From the cell containing the given text, extract its center point as (X, Y) coordinate. 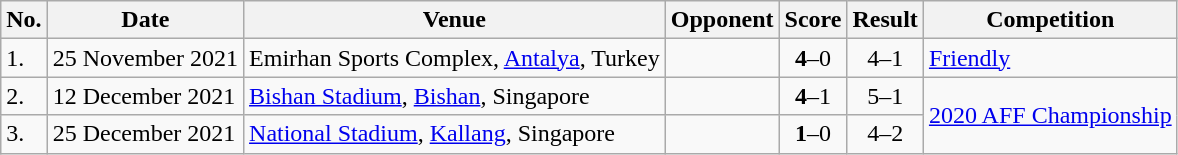
2020 AFF Championship (1050, 115)
Date (145, 20)
1. (24, 58)
4–0 (813, 58)
1–0 (813, 134)
4–2 (885, 134)
National Stadium, Kallang, Singapore (455, 134)
5–1 (885, 96)
25 November 2021 (145, 58)
Result (885, 20)
Opponent (722, 20)
No. (24, 20)
Bishan Stadium, Bishan, Singapore (455, 96)
12 December 2021 (145, 96)
Emirhan Sports Complex, Antalya, Turkey (455, 58)
25 December 2021 (145, 134)
Friendly (1050, 58)
Venue (455, 20)
2. (24, 96)
Competition (1050, 20)
Score (813, 20)
3. (24, 134)
